Identify which cell holds the provided text, then report its (x, y) central coordinate. 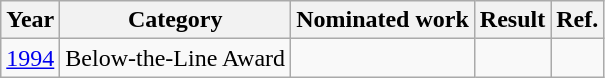
Category (176, 20)
Ref. (578, 20)
Below-the-Line Award (176, 58)
Year (30, 20)
1994 (30, 58)
Nominated work (383, 20)
Result (512, 20)
